Return the (X, Y) coordinate for the center point of the cell that contains the specified text.  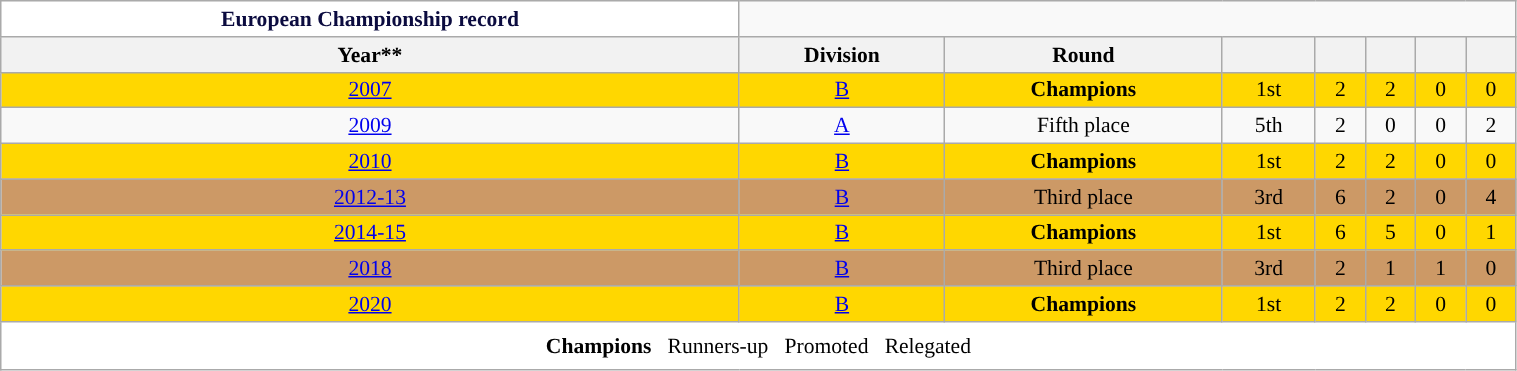
Fifth place (1084, 126)
2009 (370, 126)
2018 (370, 269)
2007 (370, 90)
Round (1084, 55)
5th (1268, 126)
4 (1491, 197)
2014-15 (370, 233)
2012-13 (370, 197)
A (842, 126)
Champions Runners-up Promoted Relegated (758, 346)
European Championship record (370, 19)
Division (842, 55)
2010 (370, 162)
5 (1390, 233)
Year** (370, 55)
2020 (370, 304)
